Determine the (x, y) coordinate at the center of the cell enclosing the given text.  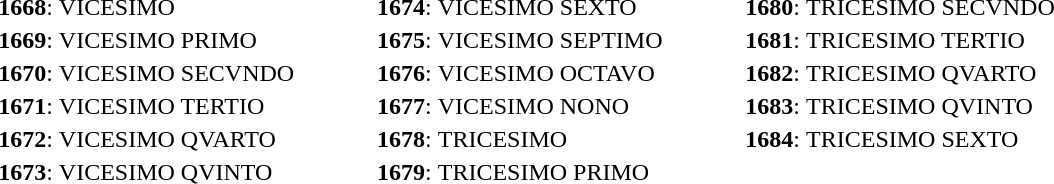
VICESIMO SECVNDO (176, 73)
VICESIMO NONO (550, 106)
TRICESIMO (550, 139)
VICESIMO PRIMO (176, 40)
VICESIMO QVARTO (176, 139)
1683: (734, 106)
VICESIMO SEPTIMO (550, 40)
1675: (366, 40)
1677: (366, 106)
1681: (734, 40)
1684: (734, 139)
VICESIMO TERTIO (176, 106)
1678: (366, 139)
1682: (734, 73)
1676: (366, 73)
VICESIMO OCTAVO (550, 73)
